Return (x, y) of the center of cell containing provided text 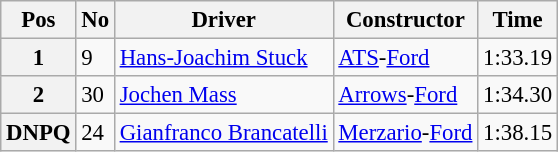
1:38.15 (518, 133)
1:34.30 (518, 95)
Gianfranco Brancatelli (224, 133)
Hans-Joachim Stuck (224, 58)
Jochen Mass (224, 95)
No (95, 20)
Arrows-Ford (406, 95)
9 (95, 58)
DNPQ (38, 133)
1 (38, 58)
Driver (224, 20)
1:33.19 (518, 58)
24 (95, 133)
ATS-Ford (406, 58)
Constructor (406, 20)
Pos (38, 20)
2 (38, 95)
Time (518, 20)
Merzario-Ford (406, 133)
30 (95, 95)
